Scan for the cell matching the given text and deliver its [X, Y] coordinate at center. 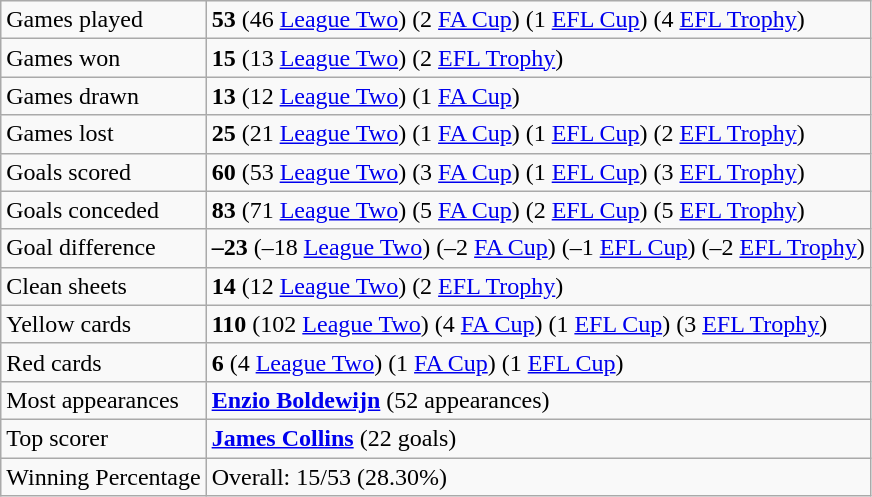
–23 (–18 League Two) (–2 FA Cup) (–1 EFL Cup) (–2 EFL Trophy) [538, 248]
Overall: 15/53 (28.30%) [538, 477]
Games played [104, 20]
Clean sheets [104, 286]
Yellow cards [104, 324]
Winning Percentage [104, 477]
Games drawn [104, 96]
Games lost [104, 134]
13 (12 League Two) (1 FA Cup) [538, 96]
Most appearances [104, 400]
83 (71 League Two) (5 FA Cup) (2 EFL Cup) (5 EFL Trophy) [538, 210]
60 (53 League Two) (3 FA Cup) (1 EFL Cup) (3 EFL Trophy) [538, 172]
Goal difference [104, 248]
Red cards [104, 362]
15 (13 League Two) (2 EFL Trophy) [538, 58]
Goals conceded [104, 210]
James Collins (22 goals) [538, 438]
Goals scored [104, 172]
25 (21 League Two) (1 FA Cup) (1 EFL Cup) (2 EFL Trophy) [538, 134]
14 (12 League Two) (2 EFL Trophy) [538, 286]
Top scorer [104, 438]
Games won [104, 58]
Enzio Boldewijn (52 appearances) [538, 400]
110 (102 League Two) (4 FA Cup) (1 EFL Cup) (3 EFL Trophy) [538, 324]
53 (46 League Two) (2 FA Cup) (1 EFL Cup) (4 EFL Trophy) [538, 20]
6 (4 League Two) (1 FA Cup) (1 EFL Cup) [538, 362]
